Scan for the cell matching the given text and deliver its (X, Y) coordinate at center. 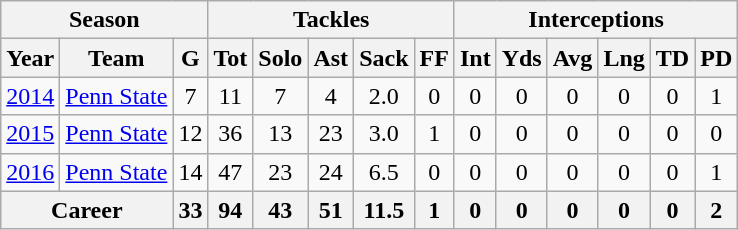
Career (87, 210)
Interceptions (596, 20)
51 (331, 210)
Season (104, 20)
Yds (522, 58)
Tackles (331, 20)
Solo (280, 58)
Team (116, 58)
Year (30, 58)
Avg (572, 58)
14 (190, 172)
13 (280, 134)
2016 (30, 172)
6.5 (384, 172)
43 (280, 210)
Tot (230, 58)
G (190, 58)
2 (716, 210)
94 (230, 210)
24 (331, 172)
11.5 (384, 210)
Lng (624, 58)
36 (230, 134)
2.0 (384, 96)
TD (672, 58)
47 (230, 172)
11 (230, 96)
2014 (30, 96)
PD (716, 58)
4 (331, 96)
Sack (384, 58)
33 (190, 210)
FF (434, 58)
Ast (331, 58)
3.0 (384, 134)
Int (475, 58)
12 (190, 134)
2015 (30, 134)
